Search for the cell housing the specified text and yield its [x, y] center coordinate. 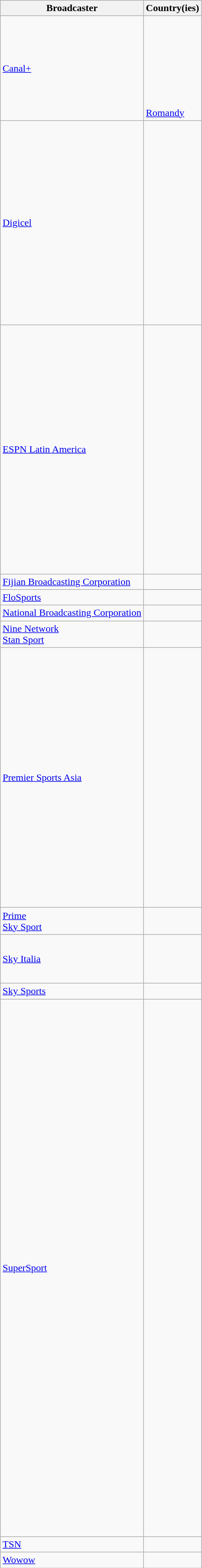
SuperSport [72, 1268]
FloSports [72, 597]
Nine Network Stan Sport [72, 634]
Sky Sports [72, 991]
Fijian Broadcasting Corporation [72, 582]
Broadcaster [72, 8]
Wowow [72, 1560]
Prime Sky Sport [72, 921]
ESPN Latin America [72, 449]
Premier Sports Asia [72, 777]
Country(ies) [172, 8]
Digicel [72, 223]
Sky Italia [72, 958]
Canal+ [72, 68]
Romandy [172, 68]
National Broadcasting Corporation [72, 613]
TSN [72, 1545]
